Extract the [x, y] coordinate from the center of the cell holding the provided text.  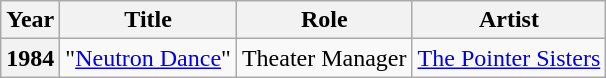
1984 [30, 58]
"Neutron Dance" [148, 58]
Artist [509, 20]
Year [30, 20]
Theater Manager [324, 58]
The Pointer Sisters [509, 58]
Title [148, 20]
Role [324, 20]
